Search for the cell housing the specified text and yield its [X, Y] center coordinate. 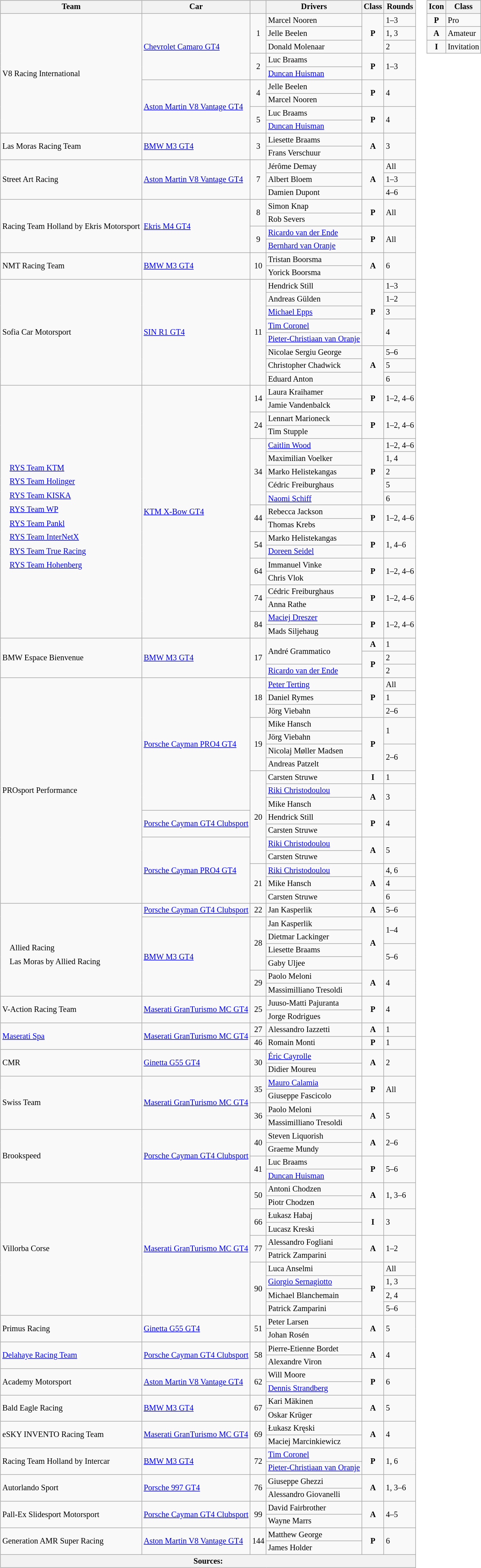
Giuseppe Fascicolo [314, 1096]
Dennis Strandberg [314, 1388]
1, 6 [400, 1461]
84 [258, 624]
Kari Mäkinen [314, 1402]
Bernhard van Oranje [314, 246]
Doreen Seidel [314, 552]
Giorgio Sernagiotto [314, 1282]
Delahaye Racing Team [71, 1355]
Giuseppe Ghezzi [314, 1481]
28 [258, 943]
Lennart Marioneck [314, 419]
Frans Verschuur [314, 153]
4–6 [400, 193]
Maserati Spa [71, 1036]
Steven Liquorish [314, 1136]
Nicolaj Møller Madsen [314, 751]
RYS Team Hohenberg [48, 565]
Graeme Mundy [314, 1149]
Academy Motorsport [71, 1381]
James Holder [314, 1548]
Car [196, 7]
Juuso-Matti Pajuranta [314, 1003]
Sofia Car Motorsport [71, 332]
36 [258, 1116]
Maximilian Voelker [314, 459]
RYS Team KTM [48, 468]
Street Art Racing [71, 180]
10 [258, 266]
PROsport Performance [71, 791]
Brookspeed [71, 1156]
Racing Team Holland by Ekris Motorsport [71, 226]
Michael Epps [314, 313]
18 [258, 698]
41 [258, 1169]
Alessandro Iazzetti [314, 1030]
27 [258, 1030]
KTM X-Bow GT4 [196, 511]
1–4 [400, 930]
Amateur [464, 34]
Anna Rathe [314, 605]
eSKY INVENTO Racing Team [71, 1435]
Primus Racing [71, 1328]
24 [258, 425]
RYS Team InterNetX [48, 537]
Alessandro Giovanelli [314, 1495]
Andreas Gülden [314, 299]
Luca Anselmi [314, 1269]
21 [258, 883]
30 [258, 1062]
90 [258, 1289]
17 [258, 658]
54 [258, 545]
51 [258, 1328]
BMW Espace Bienvenue [71, 658]
Bald Eagle Racing [71, 1408]
Generation AMR Super Racing [71, 1541]
35 [258, 1089]
40 [258, 1142]
Allied Racing [55, 948]
77 [258, 1249]
V-Action Racing Team [71, 1010]
Maciej Marcinkiewicz [314, 1442]
RYS Team KTM RYS Team Holinger RYS Team KISKA RYS Team WP RYS Team Pankl RYS Team InterNetX RYS Team True Racing RYS Team Hohenberg [71, 511]
David Fairbrother [314, 1508]
Michael Blanchemain [314, 1295]
99 [258, 1515]
NMT Racing Team [71, 266]
4–5 [400, 1515]
Matthew George [314, 1534]
Tim Stupple [314, 432]
Didier Moureu [314, 1070]
Tristan Boorsma [314, 259]
62 [258, 1381]
Pro [464, 20]
144 [258, 1541]
34 [258, 472]
Sources: [208, 1561]
Chris Vlok [314, 578]
RYS Team True Racing [48, 551]
Nicolae Sergiu George [314, 352]
Simon Knap [314, 206]
58 [258, 1355]
64 [258, 571]
19 [258, 744]
Alessandro Fogliani [314, 1242]
Will Moore [314, 1375]
V8 Racing International [71, 73]
8 [258, 212]
Łukasz Kręski [314, 1428]
Johan Rosén [314, 1335]
Immanuel Vinke [314, 565]
Yorick Boorsma [314, 273]
Autorlando Sport [71, 1488]
11 [258, 332]
Icon [436, 7]
Porsche 997 GT4 [196, 1488]
4, 6 [400, 870]
Peter Larsen [314, 1322]
67 [258, 1408]
Piotr Chodzen [314, 1203]
7 [258, 180]
46 [258, 1043]
SIN R1 GT4 [196, 332]
Gaby Uljee [314, 963]
Las Moras Racing Team [71, 146]
RYS Team Pankl [48, 523]
Ekris M4 GT4 [196, 226]
Éric Cayrolle [314, 1056]
Rounds [400, 7]
74 [258, 598]
RYS Team KISKA [48, 496]
André Grammatico [314, 651]
Romain Monti [314, 1043]
Naomi Schiff [314, 498]
29 [258, 984]
Team [71, 7]
Jorge Rodrigues [314, 1017]
Thomas Krebs [314, 525]
Mauro Calamia [314, 1083]
Villorba Corse [71, 1249]
Chevrolet Camaro GT4 [196, 47]
76 [258, 1488]
Damien Dupont [314, 193]
Donald Molenaar [314, 47]
66 [258, 1222]
50 [258, 1196]
9 [258, 239]
Peter Terting [314, 684]
CMR [71, 1062]
Rob Severs [314, 219]
RYS Team WP [48, 510]
Albert Bloem [314, 180]
Drivers [314, 7]
Łukasz Habaj [314, 1216]
Jamie Vandenbalck [314, 405]
2, 4 [400, 1295]
Lucasz Kreski [314, 1229]
Alexandre Viron [314, 1362]
Laura Kraihamer [314, 392]
Eduard Anton [314, 379]
1, 4 [400, 459]
Dietmar Lackinger [314, 937]
1, 4–6 [400, 545]
20 [258, 817]
Pall-Ex Slidesport Motorsport [71, 1515]
Invitation [464, 47]
Las Moras by Allied Racing [55, 962]
Swiss Team [71, 1103]
Daniel Rymes [314, 698]
22 [258, 910]
Racing Team Holland by Intercar [71, 1461]
Wayne Marrs [314, 1521]
Andreas Patzelt [314, 764]
Christopher Chadwick [314, 365]
69 [258, 1435]
25 [258, 1010]
Jérôme Demay [314, 167]
Caitlin Wood [314, 445]
72 [258, 1461]
14 [258, 399]
Oskar Krüger [314, 1415]
Mads Siljehaug [314, 631]
RYS Team Holinger [48, 481]
Maciej Dreszer [314, 618]
Antoni Chodzen [314, 1189]
Pierre-Etienne Bordet [314, 1349]
Rebecca Jackson [314, 512]
Allied Racing Las Moras by Allied Racing [71, 950]
44 [258, 519]
